Extract the [x, y] coordinate from the center of the cell holding the provided text.  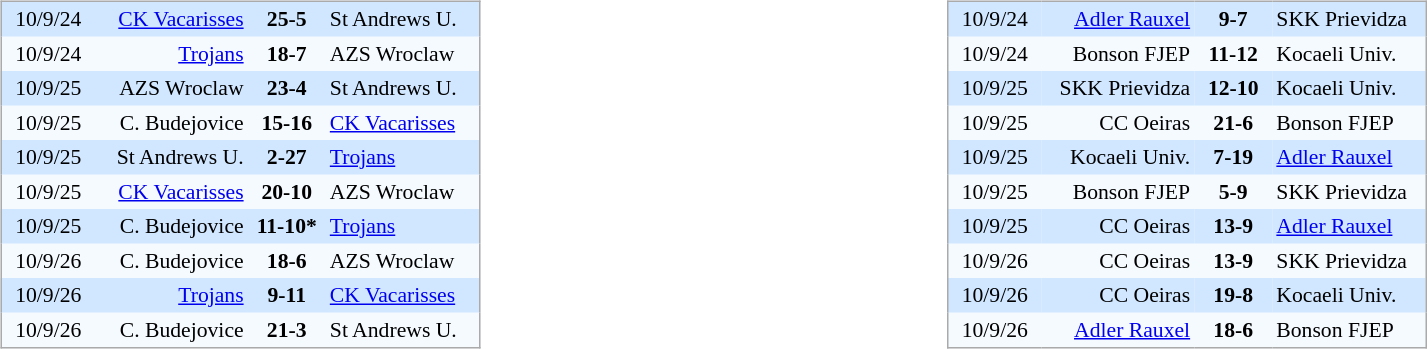
12-10 [1234, 88]
2-27 [286, 157]
18-7 [286, 53]
15-16 [286, 123]
20-10 [286, 191]
11-10* [286, 226]
23-4 [286, 88]
5-9 [1234, 191]
9-11 [286, 295]
7-19 [1234, 157]
19-8 [1234, 295]
21-6 [1234, 123]
25-5 [286, 18]
21-3 [286, 330]
9-7 [1234, 18]
11-12 [1234, 53]
